Search for the cell housing the specified text and yield its (x, y) center coordinate. 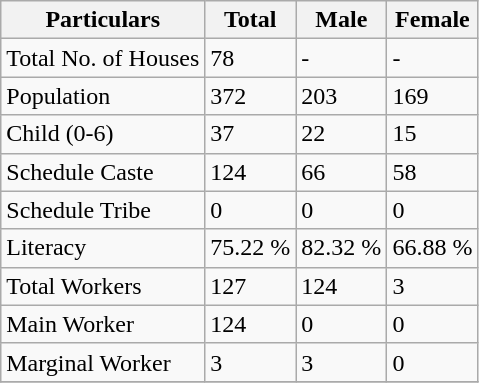
Literacy (103, 248)
Schedule Caste (103, 172)
Schedule Tribe (103, 210)
78 (250, 58)
203 (342, 96)
Main Worker (103, 324)
Total (250, 20)
58 (432, 172)
372 (250, 96)
82.32 % (342, 248)
Child (0-6) (103, 134)
Female (432, 20)
Total No. of Houses (103, 58)
75.22 % (250, 248)
66 (342, 172)
66.88 % (432, 248)
Marginal Worker (103, 362)
22 (342, 134)
Particulars (103, 20)
37 (250, 134)
Population (103, 96)
Male (342, 20)
127 (250, 286)
Total Workers (103, 286)
15 (432, 134)
169 (432, 96)
